Detect which cell encompasses the target text, then output its (X, Y) center coordinate. 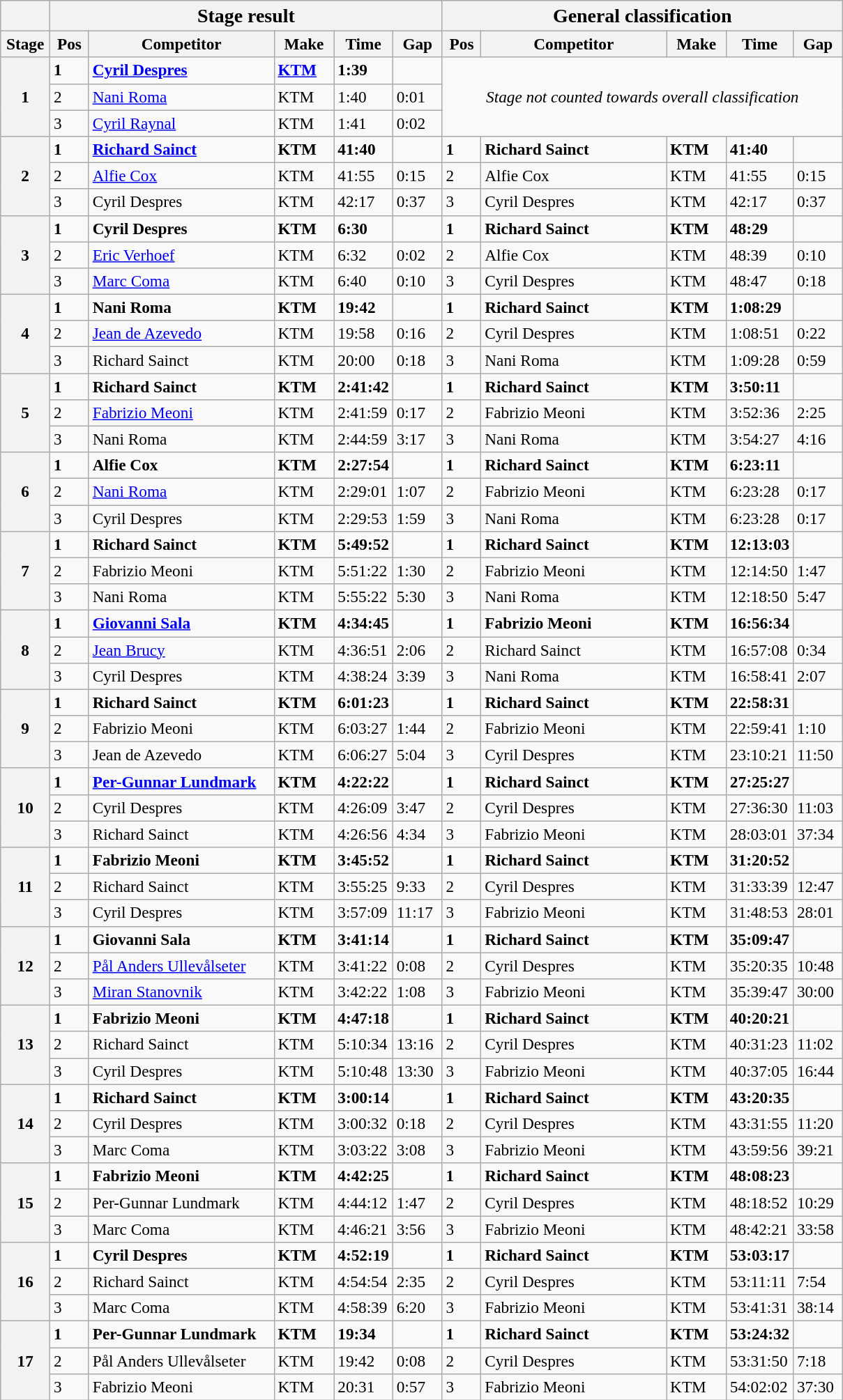
11:02 (819, 1045)
5:10:48 (363, 1071)
4:22:22 (363, 781)
1:08:51 (759, 334)
13 (25, 1044)
1:09:28 (759, 360)
3:39 (417, 676)
16:57:08 (759, 649)
27:25:27 (759, 781)
11 (25, 886)
12:13:03 (759, 544)
3:42:22 (363, 992)
5:49:52 (363, 544)
5:30 (417, 597)
3:54:27 (759, 439)
0:22 (819, 334)
4:36:51 (363, 649)
12:14:50 (759, 571)
13:30 (417, 1071)
48:18:52 (759, 1202)
6:20 (417, 1308)
1:39 (363, 70)
2:25 (819, 413)
7 (25, 570)
5:04 (417, 755)
30:00 (819, 992)
11:03 (819, 808)
3:41:22 (363, 965)
2:44:59 (363, 439)
53:24:32 (759, 1334)
10 (25, 807)
16:56:34 (759, 623)
4:42:25 (363, 1176)
43:31:55 (759, 1123)
6:32 (363, 254)
6:01:23 (363, 702)
5:51:22 (363, 571)
Stage result (247, 15)
1:40 (363, 97)
12:47 (819, 886)
35:20:35 (759, 965)
4:47:18 (363, 1018)
16 (25, 1281)
2:41:42 (363, 386)
7:54 (819, 1282)
54:02:02 (759, 1387)
6:30 (363, 229)
48:39 (759, 254)
43:20:35 (759, 1097)
19:58 (363, 334)
28:03:01 (759, 833)
5:10:34 (363, 1045)
11:17 (417, 913)
43:59:56 (759, 1150)
3:08 (417, 1150)
6 (25, 492)
53:41:31 (759, 1308)
48:08:23 (759, 1176)
3:47 (417, 808)
16:44 (819, 1071)
2:07 (819, 676)
38:14 (819, 1308)
53:03:17 (759, 1255)
7:18 (819, 1360)
53:31:50 (759, 1360)
4:52:19 (363, 1255)
Eric Verhoef (181, 254)
4:26:56 (363, 833)
6:23:11 (759, 466)
22:58:31 (759, 702)
4:38:24 (363, 676)
1:10 (819, 728)
31:20:52 (759, 860)
6:40 (363, 281)
4 (25, 333)
53:11:11 (759, 1282)
28:01 (819, 913)
20:00 (363, 360)
17 (25, 1360)
3:50:11 (759, 386)
35:39:47 (759, 992)
2:35 (417, 1282)
1:41 (363, 123)
40:37:05 (759, 1071)
1:07 (417, 491)
General classification (642, 15)
1:59 (417, 518)
3:55:25 (363, 886)
3:00:14 (363, 1097)
4:34 (417, 833)
19:34 (363, 1334)
3:41:14 (363, 939)
1:44 (417, 728)
1:30 (417, 571)
3:52:36 (759, 413)
9 (25, 729)
2:29:01 (363, 491)
1:08:29 (759, 307)
40:31:23 (759, 1045)
3:56 (417, 1229)
4:34:45 (363, 623)
31:48:53 (759, 913)
4:26:09 (363, 808)
2:29:53 (363, 518)
11:20 (819, 1123)
39:21 (819, 1150)
40:20:21 (759, 1018)
48:47 (759, 281)
2:06 (417, 649)
23:10:21 (759, 755)
8 (25, 649)
9:33 (417, 886)
3:45:52 (363, 860)
27:36:30 (759, 808)
5:55:22 (363, 597)
0:01 (417, 97)
15 (25, 1203)
12 (25, 966)
14 (25, 1123)
11:50 (819, 755)
3:17 (417, 439)
37:34 (819, 833)
0:16 (417, 334)
Cyril Raynal (181, 123)
1:08 (417, 992)
Stage not counted towards overall classification (642, 96)
Stage (25, 44)
4:54:54 (363, 1282)
0:57 (417, 1387)
5 (25, 413)
3:03:22 (363, 1150)
37:30 (819, 1387)
48:42:21 (759, 1229)
3:00:32 (363, 1123)
10:48 (819, 965)
6:03:27 (363, 728)
16:58:41 (759, 676)
31:33:39 (759, 886)
6:06:27 (363, 755)
5:47 (819, 597)
0:59 (819, 360)
20:31 (363, 1387)
10:29 (819, 1202)
2:41:59 (363, 413)
0:34 (819, 649)
2:27:54 (363, 466)
22:59:41 (759, 728)
13:16 (417, 1045)
33:58 (819, 1229)
4:46:21 (363, 1229)
Jean Brucy (181, 649)
3:57:09 (363, 913)
4:58:39 (363, 1308)
12:18:50 (759, 597)
48:29 (759, 229)
Miran Stanovnik (181, 992)
4:44:12 (363, 1202)
35:09:47 (759, 939)
4:16 (819, 439)
